Locate the cell with the specified text and output its (X, Y) center coordinate. 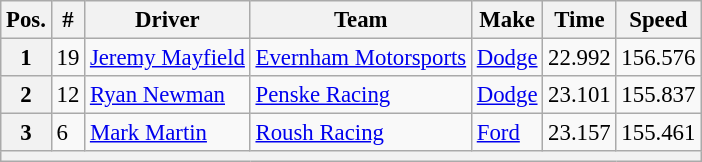
3 (26, 133)
23.101 (580, 95)
Team (360, 20)
1 (26, 58)
Driver (168, 20)
23.157 (580, 133)
12 (68, 95)
Evernham Motorsports (360, 58)
22.992 (580, 58)
155.461 (658, 133)
Time (580, 20)
Ryan Newman (168, 95)
Speed (658, 20)
155.837 (658, 95)
Ford (506, 133)
Penske Racing (360, 95)
6 (68, 133)
Make (506, 20)
19 (68, 58)
156.576 (658, 58)
# (68, 20)
Roush Racing (360, 133)
Mark Martin (168, 133)
Pos. (26, 20)
Jeremy Mayfield (168, 58)
2 (26, 95)
